Determine the (X, Y) coordinate at the center of the cell enclosing the given text.  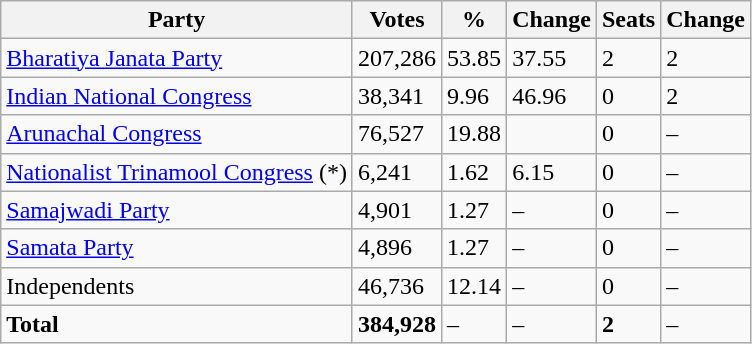
Votes (396, 20)
4,896 (396, 248)
9.96 (474, 96)
Party (177, 20)
19.88 (474, 134)
6,241 (396, 172)
384,928 (396, 324)
Seats (628, 20)
12.14 (474, 286)
Samata Party (177, 248)
46.96 (552, 96)
Nationalist Trinamool Congress (*) (177, 172)
1.62 (474, 172)
Arunachal Congress (177, 134)
46,736 (396, 286)
Bharatiya Janata Party (177, 58)
207,286 (396, 58)
Indian National Congress (177, 96)
% (474, 20)
Samajwadi Party (177, 210)
37.55 (552, 58)
53.85 (474, 58)
Total (177, 324)
4,901 (396, 210)
Independents (177, 286)
38,341 (396, 96)
6.15 (552, 172)
76,527 (396, 134)
